Identify which cell holds the provided text, then report its [x, y] central coordinate. 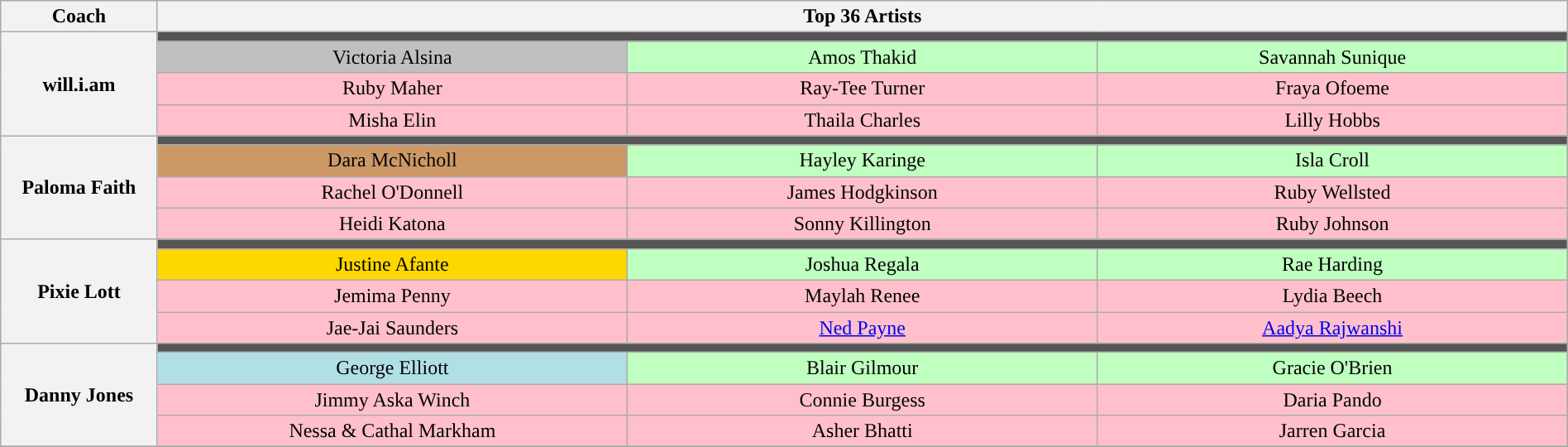
Top 36 Artists [862, 17]
Ruby Wellsted [1332, 192]
Aadya Rajwanshi [1332, 327]
James Hodgkinson [863, 192]
Savannah Sunique [1332, 57]
Joshua Regala [863, 264]
Daria Pando [1332, 400]
Maylah Renee [863, 296]
Sonny Killington [863, 223]
Victoria Alsina [392, 57]
Rae Harding [1332, 264]
Ray-Tee Turner [863, 89]
Heidi Katona [392, 223]
Rachel O'Donnell [392, 192]
Jimmy Aska Winch [392, 400]
Ruby Maher [392, 89]
Justine Afante [392, 264]
Nessa & Cathal Markham [392, 431]
Hayley Karinge [863, 161]
Jae-Jai Saunders [392, 327]
Connie Burgess [863, 400]
Pixie Lott [79, 291]
Thaila Charles [863, 120]
Blair Gilmour [863, 368]
Misha Elin [392, 120]
Dara McNicholl [392, 161]
Gracie O'Brien [1332, 368]
George Elliott [392, 368]
Lilly Hobbs [1332, 120]
will.i.am [79, 84]
Jarren Garcia [1332, 431]
Asher Bhatti [863, 431]
Isla Croll [1332, 161]
Coach [79, 17]
Amos Thakid [863, 57]
Ned Payne [863, 327]
Paloma Faith [79, 187]
Ruby Johnson [1332, 223]
Lydia Beech [1332, 296]
Fraya Ofoeme [1332, 89]
Jemima Penny [392, 296]
Danny Jones [79, 396]
